From the cell containing the given text, extract its center point as [x, y] coordinate. 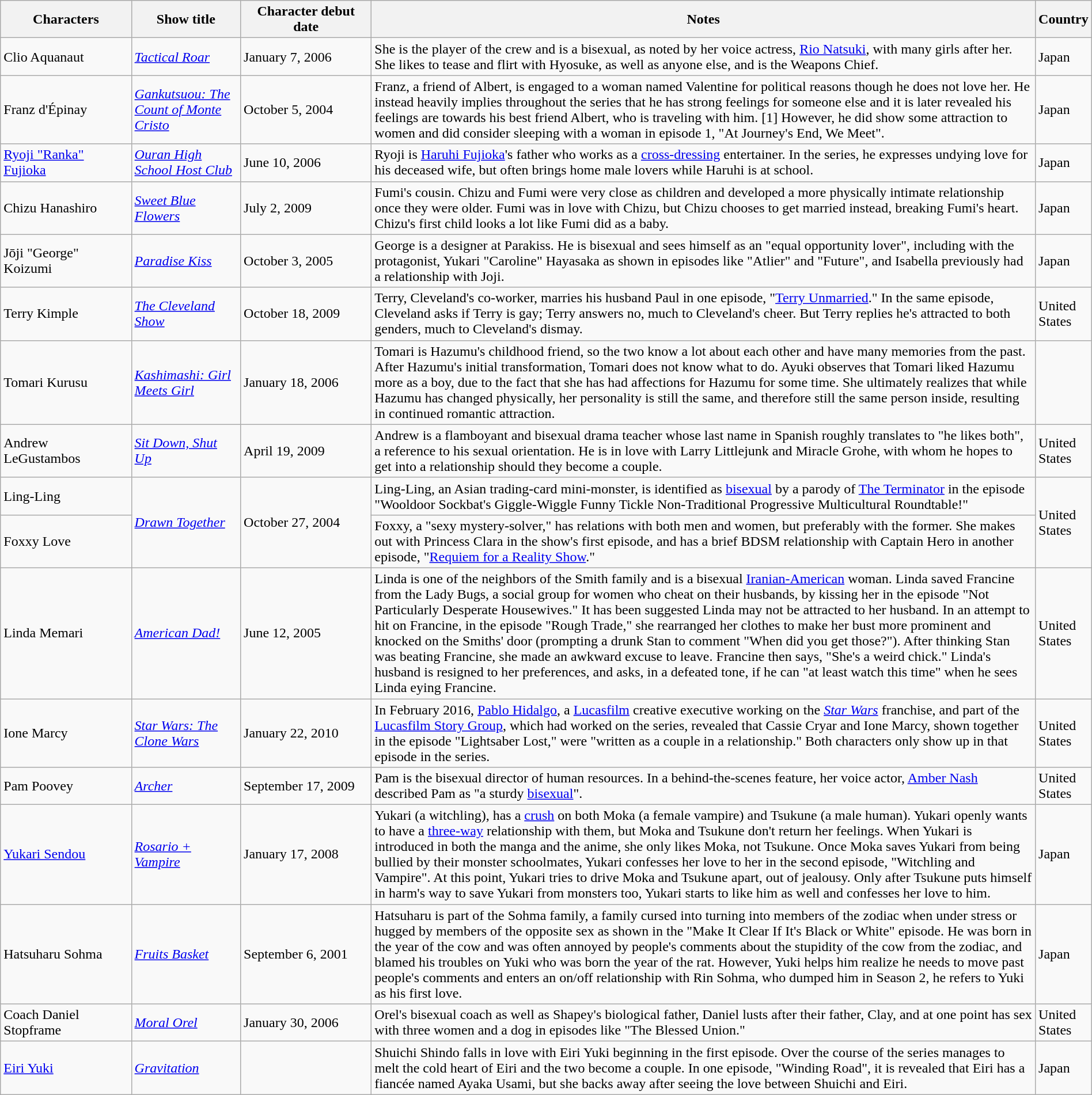
September 17, 2009 [306, 786]
Coach Daniel Stopframe [66, 1022]
Ling-Ling [66, 496]
Character debut date [306, 20]
Tactical Roar [185, 56]
Notes [704, 20]
Linda Memari [66, 633]
Characters [66, 20]
June 12, 2005 [306, 633]
Clio Aquanaut [66, 56]
Pam Poovey [66, 786]
Ouran High School Host Club [185, 162]
June 10, 2006 [306, 162]
Kashimashi: Girl Meets Girl [185, 382]
Star Wars: The Clone Wars [185, 733]
Andrew LeGustambos [66, 451]
Pam is the bisexual director of human resources. In a behind-the-scenes feature, her voice actor, Amber Nash described Pam as "a sturdy bisexual". [704, 786]
July 2, 2009 [306, 208]
Gravitation [185, 1068]
Yukari Sendou [66, 854]
Chizu Hanashiro [66, 208]
Rosario + Vampire [185, 854]
Foxxy Love [66, 541]
September 6, 2001 [306, 955]
January 18, 2006 [306, 382]
Eiri Yuki [66, 1068]
Fruits Basket [185, 955]
October 27, 2004 [306, 523]
Ione Marcy [66, 733]
American Dad! [185, 633]
Franz d'Épinay [66, 109]
The Cleveland Show [185, 314]
Terry Kimple [66, 314]
Tomari Kurusu [66, 382]
October 3, 2005 [306, 261]
Ryoji "Ranka" Fujioka [66, 162]
Sweet Blue Flowers [185, 208]
January 7, 2006 [306, 56]
Gankutsuou: The Count of Monte Cristo [185, 109]
Paradise Kiss [185, 261]
Hatsuharu Sohma [66, 955]
January 17, 2008 [306, 854]
October 18, 2009 [306, 314]
April 19, 2009 [306, 451]
Moral Orel [185, 1022]
Sit Down, Shut Up [185, 451]
Country [1064, 20]
October 5, 2004 [306, 109]
Archer [185, 786]
January 22, 2010 [306, 733]
Jōji "George" Koizumi [66, 261]
Show title [185, 20]
Drawn Together [185, 523]
January 30, 2006 [306, 1022]
